Provide the [X, Y] coordinate of the cell's center where the given text is located.  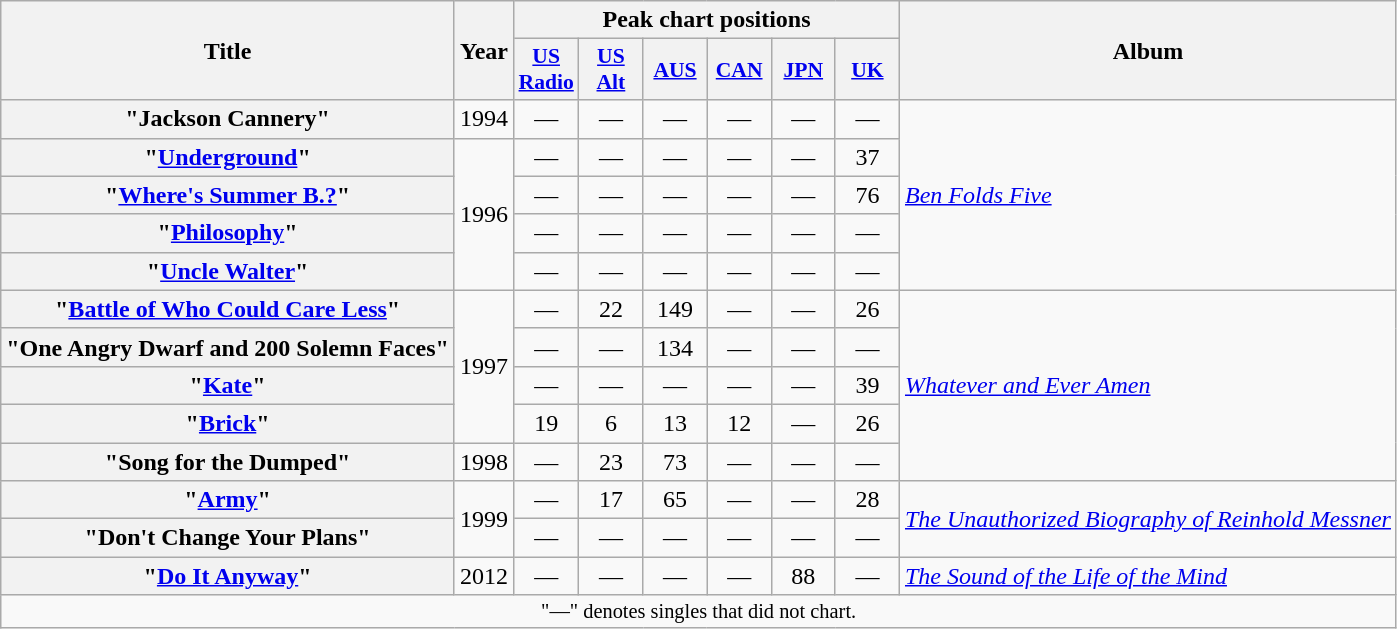
22 [611, 309]
"Underground" [228, 157]
39 [867, 385]
The Unauthorized Biography of Reinhold Messner [1148, 519]
"Don't Change Your Plans" [228, 538]
AUS [675, 70]
Ben Folds Five [1148, 195]
65 [675, 500]
19 [546, 423]
23 [611, 461]
2012 [484, 576]
"Uncle Walter" [228, 271]
Year [484, 50]
UK [867, 70]
88 [803, 576]
12 [739, 423]
"One Angry Dwarf and 200 Solemn Faces" [228, 347]
"Do It Anyway" [228, 576]
1998 [484, 461]
"Brick" [228, 423]
JPN [803, 70]
1994 [484, 119]
"Jackson Cannery" [228, 119]
"Army" [228, 500]
28 [867, 500]
134 [675, 347]
1997 [484, 366]
USRadio [546, 70]
Whatever and Ever Amen [1148, 385]
1999 [484, 519]
"Battle of Who Could Care Less" [228, 309]
"—" denotes singles that did not chart. [699, 612]
The Sound of the Life of the Mind [1148, 576]
CAN [739, 70]
Album [1148, 50]
76 [867, 195]
"Where's Summer B.?" [228, 195]
"Kate" [228, 385]
Title [228, 50]
Peak chart positions [707, 20]
6 [611, 423]
149 [675, 309]
37 [867, 157]
17 [611, 500]
73 [675, 461]
1996 [484, 214]
"Song for the Dumped" [228, 461]
13 [675, 423]
"Philosophy" [228, 233]
US Alt [611, 70]
